Scan for the cell matching the given text and deliver its (x, y) coordinate at center. 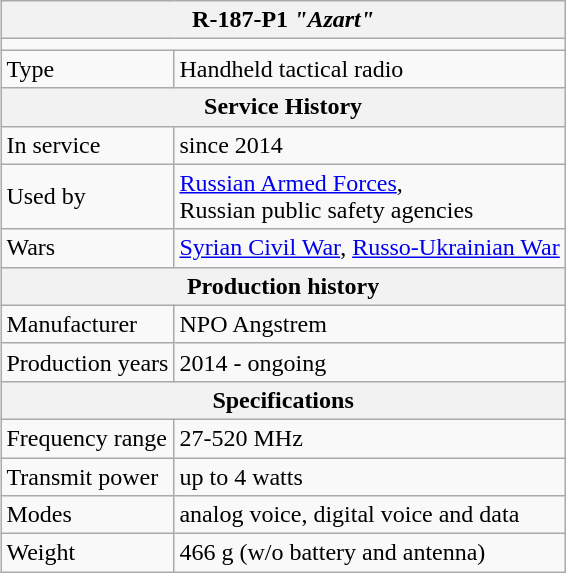
since 2014 (370, 145)
27-520 MHz (370, 438)
Production history (283, 286)
NPO Angstrem (370, 324)
Frequency range (88, 438)
466 g (w/o battery and antenna) (370, 553)
Specifications (283, 400)
Syrian Civil War, Russo-Ukrainian War (370, 248)
Used by (88, 196)
Russian Armed Forces,Russian public safety agencies (370, 196)
2014 - ongoing (370, 362)
In service (88, 145)
Modes (88, 515)
Production years (88, 362)
up to 4 watts (370, 477)
Type (88, 69)
analog voice, digital voice and data (370, 515)
Handheld tactical radio (370, 69)
Manufacturer (88, 324)
Weight (88, 553)
Transmit power (88, 477)
R-187-P1 "Azart" (283, 20)
Service History (283, 107)
Wars (88, 248)
